Identify which cell holds the provided text, then report its (x, y) central coordinate. 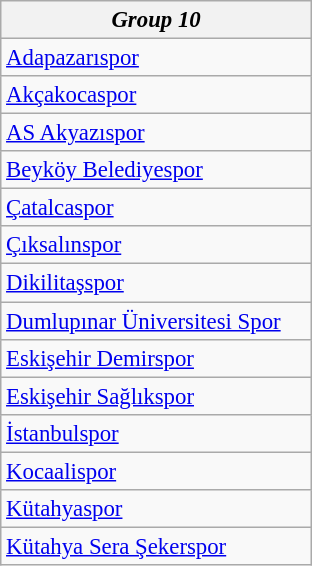
Dikilitaşspor (156, 283)
AS Akyazıspor (156, 133)
Beyköy Belediyespor (156, 170)
Kütahya Sera Şekerspor (156, 546)
Çıksalınspor (156, 245)
Dumlupınar Üniversitesi Spor (156, 321)
İstanbulspor (156, 433)
Eskişehir Demirspor (156, 358)
Kütahyaspor (156, 509)
Çatalcaspor (156, 208)
Adapazarıspor (156, 58)
Akçakocaspor (156, 95)
Kocaalispor (156, 471)
Eskişehir Sağlıkspor (156, 396)
Group 10 (156, 20)
